Detect which cell encompasses the target text, then output its [X, Y] center coordinate. 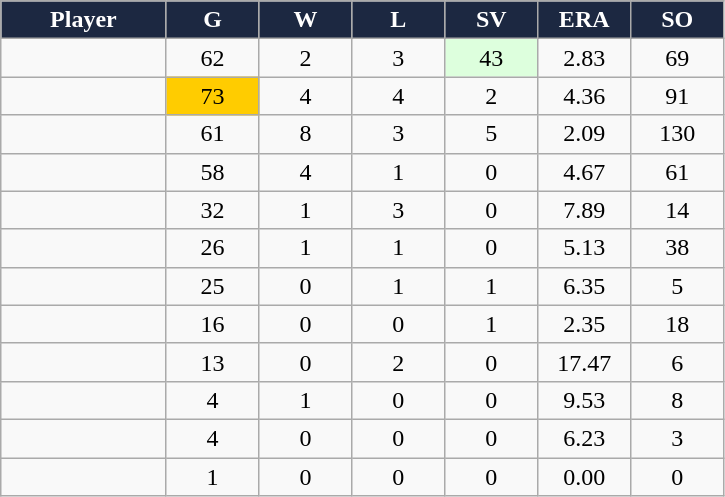
SV [492, 20]
38 [678, 248]
2.83 [584, 58]
62 [212, 58]
2.35 [584, 324]
91 [678, 96]
6.35 [584, 286]
58 [212, 172]
16 [212, 324]
43 [492, 58]
L [398, 20]
9.53 [584, 400]
G [212, 20]
6 [678, 362]
Player [84, 20]
W [306, 20]
0.00 [584, 477]
SO [678, 20]
18 [678, 324]
17.47 [584, 362]
69 [678, 58]
5.13 [584, 248]
6.23 [584, 438]
13 [212, 362]
7.89 [584, 210]
25 [212, 286]
73 [212, 96]
32 [212, 210]
14 [678, 210]
26 [212, 248]
4.36 [584, 96]
ERA [584, 20]
2.09 [584, 134]
130 [678, 134]
4.67 [584, 172]
